Provide the [X, Y] coordinate of the cell's center where the given text is located.  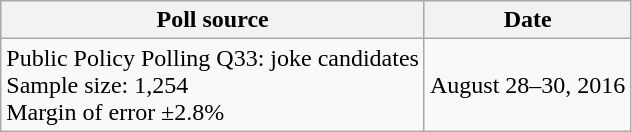
August 28–30, 2016 [527, 85]
Poll source [213, 20]
Public Policy Polling Q33: joke candidatesSample size: 1,254Margin of error ±2.8% [213, 85]
Date [527, 20]
